Find where the given text appears and provide that cell's center as [x, y] coordinate. 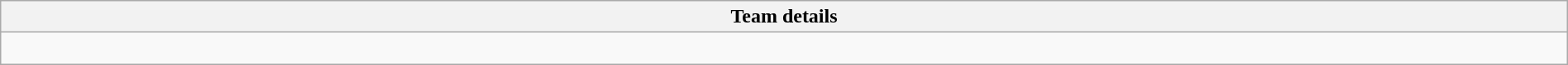
Team details [784, 17]
